Provide the [x, y] coordinate of the cell's center where the given text is located.  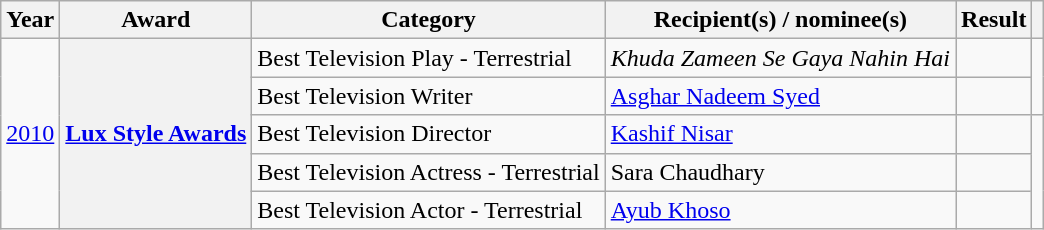
Ayub Khoso [780, 210]
Best Television Actress - Terrestrial [428, 172]
Recipient(s) / nominee(s) [780, 20]
Sara Chaudhary [780, 172]
Lux Style Awards [156, 134]
Year [30, 20]
Best Television Play - Terrestrial [428, 58]
Award [156, 20]
Category [428, 20]
Best Television Director [428, 134]
Khuda Zameen Se Gaya Nahin Hai [780, 58]
Asghar Nadeem Syed [780, 96]
2010 [30, 134]
Kashif Nisar [780, 134]
Best Television Actor - Terrestrial [428, 210]
Result [994, 20]
Best Television Writer [428, 96]
